Pinpoint the cell where the given text exists, returning its (x, y) midpoint coordinate. 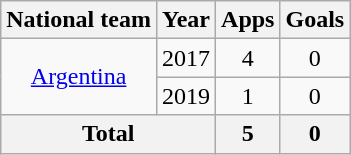
1 (248, 96)
2019 (186, 96)
Total (108, 134)
Goals (315, 20)
Argentina (79, 77)
4 (248, 58)
Apps (248, 20)
5 (248, 134)
2017 (186, 58)
National team (79, 20)
Year (186, 20)
